Locate the cell with the specified text and output its (x, y) center coordinate. 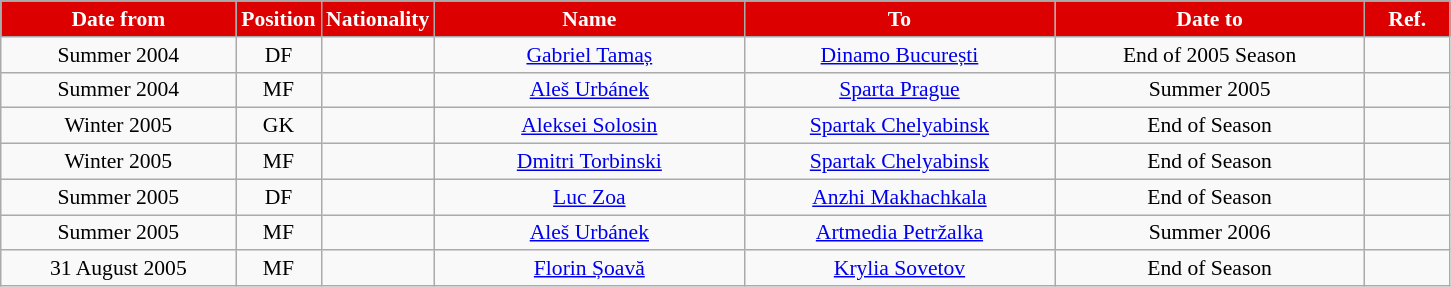
Luc Zoa (589, 197)
Aleksei Solosin (589, 126)
To (899, 19)
Florin Șoavă (589, 269)
Date to (1210, 19)
Anzhi Makhachkala (899, 197)
Summer 2006 (1210, 233)
Dinamo București (899, 55)
Dmitri Torbinski (589, 162)
Sparta Prague (899, 90)
Name (589, 19)
Date from (118, 19)
End of 2005 Season (1210, 55)
Artmedia Petržalka (899, 233)
Nationality (378, 19)
GK (278, 126)
Position (278, 19)
Ref. (1408, 19)
Krylia Sovetov (899, 269)
31 August 2005 (118, 269)
Gabriel Tamaș (589, 55)
